Detect which cell encompasses the target text, then output its (x, y) center coordinate. 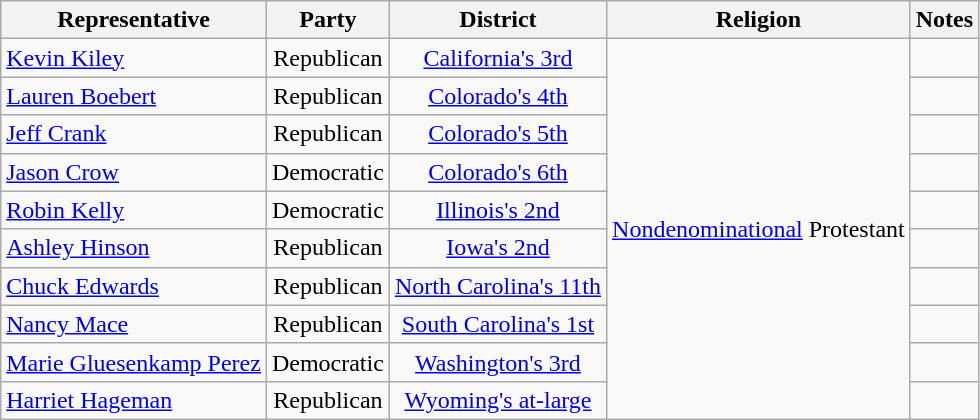
Jason Crow (134, 172)
Harriet Hageman (134, 400)
Representative (134, 20)
Ashley Hinson (134, 248)
Colorado's 6th (498, 172)
North Carolina's 11th (498, 286)
Iowa's 2nd (498, 248)
Wyoming's at-large (498, 400)
Washington's 3rd (498, 362)
Lauren Boebert (134, 96)
Jeff Crank (134, 134)
Illinois's 2nd (498, 210)
Notes (944, 20)
Chuck Edwards (134, 286)
Party (328, 20)
Colorado's 5th (498, 134)
Kevin Kiley (134, 58)
District (498, 20)
Robin Kelly (134, 210)
Colorado's 4th (498, 96)
Marie Gluesenkamp Perez (134, 362)
Nancy Mace (134, 324)
Nondenominational Protestant (759, 230)
California's 3rd (498, 58)
Religion (759, 20)
South Carolina's 1st (498, 324)
